Return (X, Y) of the center of cell containing provided text 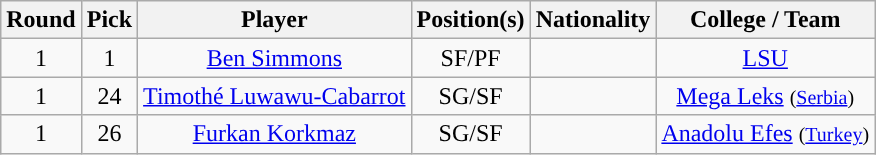
College / Team (766, 20)
Furkan Korkmaz (274, 134)
Nationality (593, 20)
Timothé Luwawu-Cabarrot (274, 96)
Mega Leks (Serbia) (766, 96)
Ben Simmons (274, 58)
Anadolu Efes (Turkey) (766, 134)
SF/PF (470, 58)
LSU (766, 58)
Pick (109, 20)
Position(s) (470, 20)
26 (109, 134)
Player (274, 20)
24 (109, 96)
Round (41, 20)
